Detect which cell encompasses the target text, then output its [X, Y] center coordinate. 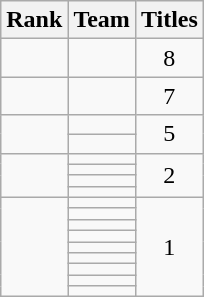
2 [169, 175]
5 [169, 134]
8 [169, 58]
7 [169, 96]
1 [169, 247]
Team [102, 20]
Rank [34, 20]
Titles [169, 20]
